Return the [X, Y] coordinate for the center point of the cell that contains the specified text.  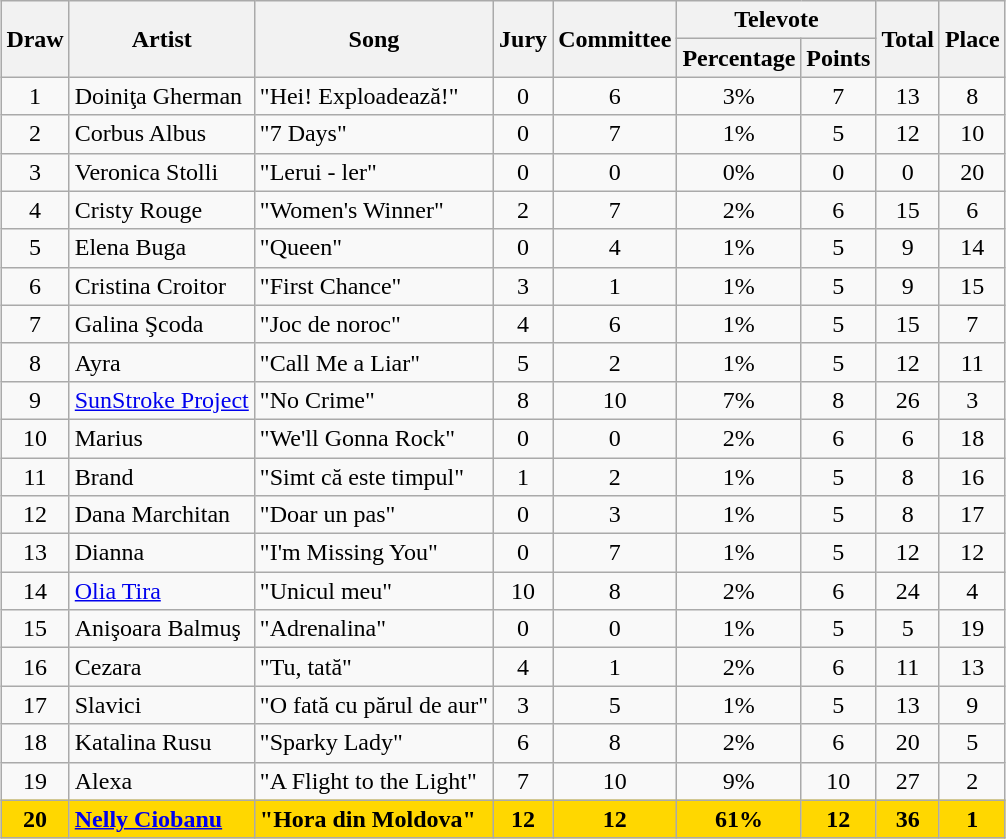
SunStroke Project [162, 400]
"Adrenalina" [374, 629]
"Call Me a Liar" [374, 362]
Galina Şcoda [162, 324]
Ayra [162, 362]
"Doar un pas" [374, 515]
"First Chance" [374, 286]
Marius [162, 438]
24 [908, 591]
Corbus Albus [162, 134]
"O fată cu părul de aur" [374, 705]
Alexa [162, 781]
Dianna [162, 553]
Brand [162, 477]
"Sparky Lady" [374, 743]
Cezara [162, 667]
Place [972, 39]
Katalina Rusu [162, 743]
Committee [615, 39]
Cristy Rouge [162, 210]
7% [739, 400]
"Hora din Moldova" [374, 819]
"Queen" [374, 248]
"I'm Missing You" [374, 553]
26 [908, 400]
0% [739, 172]
Slavici [162, 705]
"A Flight to the Light" [374, 781]
Doiniţa Gherman [162, 96]
"No Crime" [374, 400]
"Hei! Exploadează!" [374, 96]
Dana Marchitan [162, 515]
"Tu, tată" [374, 667]
Veronica Stolli [162, 172]
36 [908, 819]
Jury [524, 39]
Total [908, 39]
9% [739, 781]
Anişoara Balmuş [162, 629]
"Joc de noroc" [374, 324]
3% [739, 96]
"We'll Gonna Rock" [374, 438]
Song [374, 39]
Percentage [739, 58]
Nelly Ciobanu [162, 819]
"Lerui - ler" [374, 172]
Points [838, 58]
Elena Buga [162, 248]
"Women's Winner" [374, 210]
"Unicul meu" [374, 591]
Cristina Croitor [162, 286]
Artist [162, 39]
61% [739, 819]
Olia Tira [162, 591]
"7 Days" [374, 134]
Draw [35, 39]
"Simt că este timpul" [374, 477]
27 [908, 781]
Televote [776, 20]
